Identify which cell holds the provided text, then report its [X, Y] central coordinate. 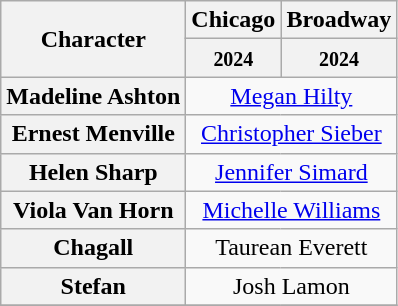
Stefan [94, 286]
Ernest Menville [94, 134]
Josh Lamon [292, 286]
Chagall [94, 248]
Viola Van Horn [94, 210]
Madeline Ashton [94, 96]
Chicago [234, 20]
Character [94, 39]
Helen Sharp [94, 172]
Jennifer Simard [292, 172]
Broadway [339, 20]
Taurean Everett [292, 248]
Michelle Williams [292, 210]
Christopher Sieber [292, 134]
Megan Hilty [292, 96]
